Pinpoint the cell where the given text exists, returning its (x, y) midpoint coordinate. 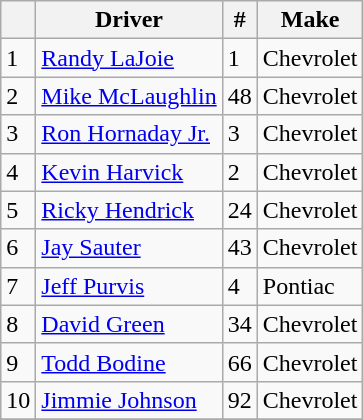
8 (18, 324)
Jeff Purvis (129, 286)
10 (18, 400)
9 (18, 362)
Ron Hornaday Jr. (129, 134)
5 (18, 210)
Jay Sauter (129, 248)
Pontiac (310, 286)
6 (18, 248)
92 (240, 400)
Todd Bodine (129, 362)
Kevin Harvick (129, 172)
Make (310, 20)
# (240, 20)
34 (240, 324)
48 (240, 96)
43 (240, 248)
Driver (129, 20)
7 (18, 286)
66 (240, 362)
24 (240, 210)
Mike McLaughlin (129, 96)
Jimmie Johnson (129, 400)
Ricky Hendrick (129, 210)
David Green (129, 324)
Randy LaJoie (129, 58)
